Return the [x, y] coordinate for the center point of the cell that contains the specified text.  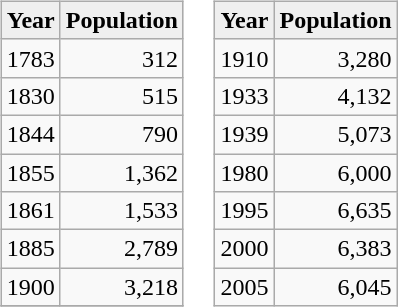
1830 [30, 96]
2005 [244, 287]
5,073 [336, 134]
1910 [244, 58]
1,533 [122, 211]
6,635 [336, 211]
1980 [244, 173]
1939 [244, 134]
4,132 [336, 96]
1933 [244, 96]
6,383 [336, 249]
312 [122, 58]
2,789 [122, 249]
790 [122, 134]
1861 [30, 211]
515 [122, 96]
1,362 [122, 173]
3,218 [122, 287]
3,280 [336, 58]
1844 [30, 134]
2000 [244, 249]
1900 [30, 287]
6,045 [336, 287]
1995 [244, 211]
1885 [30, 249]
1783 [30, 58]
6,000 [336, 173]
1855 [30, 173]
